Locate the cell with the specified text and output its [X, Y] center coordinate. 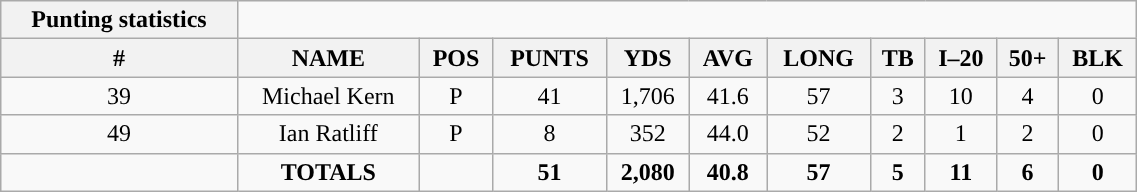
44.0 [728, 134]
5 [898, 172]
POS [456, 58]
39 [119, 96]
49 [119, 134]
6 [1028, 172]
4 [1028, 96]
1,706 [647, 96]
PUNTS [550, 58]
TB [898, 58]
1 [961, 134]
I–20 [961, 58]
2,080 [647, 172]
41.6 [728, 96]
Ian Ratliff [328, 134]
LONG [819, 58]
BLK [1097, 58]
8 [550, 134]
Michael Kern [328, 96]
40.8 [728, 172]
352 [647, 134]
41 [550, 96]
50+ [1028, 58]
YDS [647, 58]
TOTALS [328, 172]
3 [898, 96]
Punting statistics [119, 20]
52 [819, 134]
NAME [328, 58]
AVG [728, 58]
# [119, 58]
51 [550, 172]
11 [961, 172]
10 [961, 96]
